Return (x, y) of the center of cell containing provided text 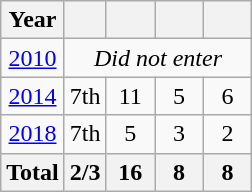
6 (228, 96)
Total (33, 172)
11 (130, 96)
Year (33, 20)
2 (228, 134)
2014 (33, 96)
2018 (33, 134)
2/3 (85, 172)
Did not enter (158, 58)
16 (130, 172)
2010 (33, 58)
3 (180, 134)
